Output the [X, Y] coordinate of the center of the cell containing the given text.  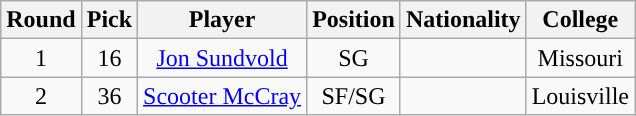
36 [109, 96]
Player [222, 20]
Pick [109, 20]
Position [354, 20]
SF/SG [354, 96]
1 [41, 58]
Missouri [580, 58]
Scooter McCray [222, 96]
College [580, 20]
2 [41, 96]
16 [109, 58]
Jon Sundvold [222, 58]
Round [41, 20]
Louisville [580, 96]
SG [354, 58]
Nationality [463, 20]
